For the text-containing cell, return its midpoint in [X, Y] coordinate format. 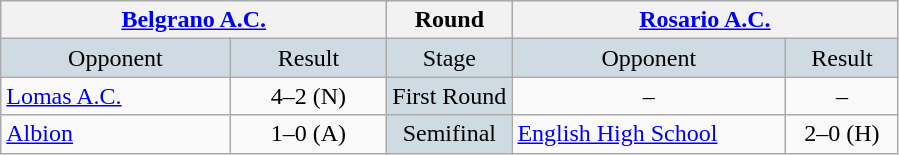
2–0 (H) [842, 134]
1–0 (A) [308, 134]
4–2 (N) [308, 96]
Belgrano A.C. [194, 20]
Albion [116, 134]
Round [450, 20]
Rosario A.C. [705, 20]
Lomas A.C. [116, 96]
English High School [649, 134]
Semifinal [450, 134]
Stage [450, 58]
First Round [450, 96]
